Pinpoint the cell where the given text exists, returning its (X, Y) midpoint coordinate. 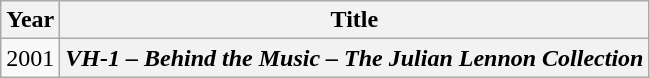
2001 (30, 58)
Year (30, 20)
Title (354, 20)
VH-1 – Behind the Music – The Julian Lennon Collection (354, 58)
